Search for the cell housing the specified text and yield its [X, Y] center coordinate. 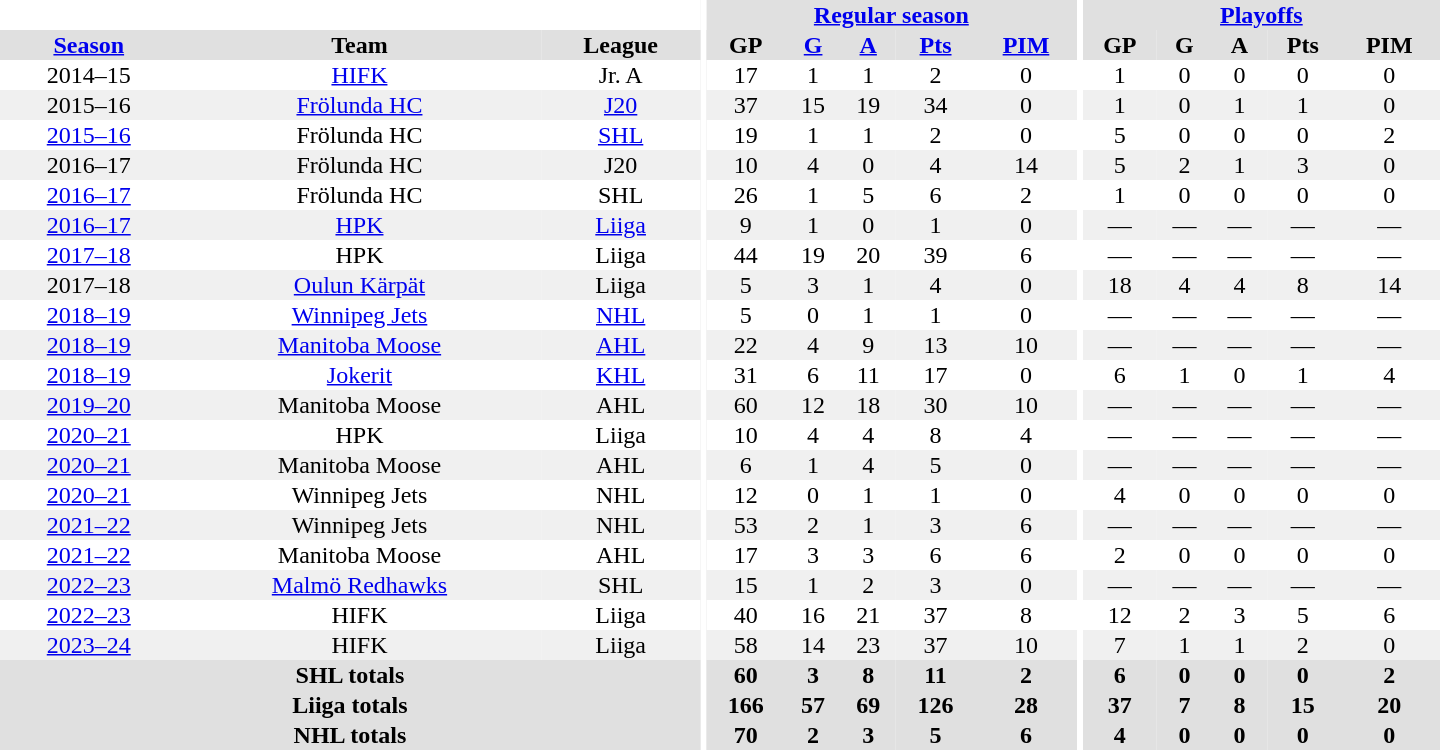
Season [89, 45]
31 [746, 375]
League [620, 45]
KHL [620, 375]
58 [746, 645]
2023–24 [89, 645]
53 [746, 525]
69 [868, 705]
NHL totals [350, 735]
166 [746, 705]
Team [360, 45]
2019–20 [89, 405]
Playoffs [1262, 15]
13 [936, 345]
126 [936, 705]
Liiga totals [350, 705]
Oulun Kärpät [360, 285]
30 [936, 405]
40 [746, 615]
26 [746, 195]
57 [814, 705]
Jokerit [360, 375]
21 [868, 615]
44 [746, 255]
39 [936, 255]
23 [868, 645]
22 [746, 345]
Jr. A [620, 75]
28 [1026, 705]
SHL totals [350, 675]
Regular season [892, 15]
2014–15 [89, 75]
70 [746, 735]
16 [814, 615]
34 [936, 105]
Malmö Redhawks [360, 585]
